Pinpoint the cell where the given text exists, returning its [X, Y] midpoint coordinate. 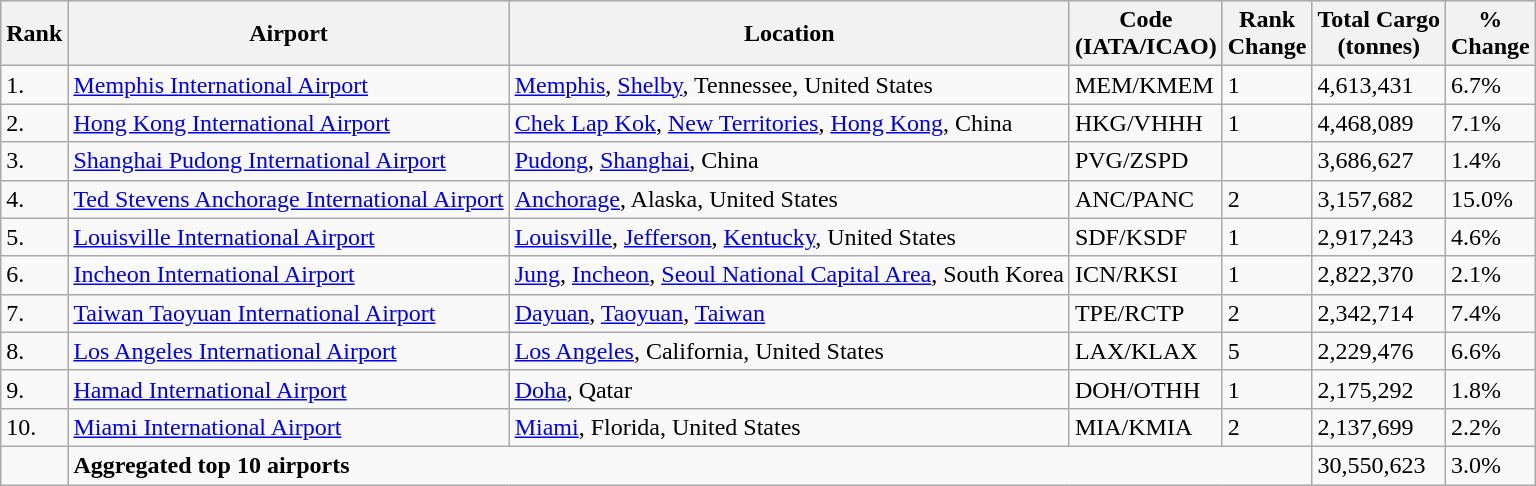
Airport [288, 34]
7.4% [1491, 313]
3,157,682 [1379, 199]
3. [34, 161]
Los Angeles International Airport [288, 351]
Aggregated top 10 airports [690, 465]
2,175,292 [1379, 389]
Jung, Incheon, Seoul National Capital Area, South Korea [789, 275]
2,822,370 [1379, 275]
1.4% [1491, 161]
5 [1267, 351]
%Change [1491, 34]
4.6% [1491, 237]
Los Angeles, California, United States [789, 351]
Dayuan, Taoyuan, Taiwan [789, 313]
Louisville International Airport [288, 237]
3,686,627 [1379, 161]
SDF/KSDF [1146, 237]
1. [34, 85]
Doha, Qatar [789, 389]
Hong Kong International Airport [288, 123]
2.1% [1491, 275]
LAX/KLAX [1146, 351]
4. [34, 199]
Chek Lap Kok, New Territories, Hong Kong, China [789, 123]
6.6% [1491, 351]
ANC/PANC [1146, 199]
2,917,243 [1379, 237]
Incheon International Airport [288, 275]
4,468,089 [1379, 123]
MIA/KMIA [1146, 427]
Memphis International Airport [288, 85]
10. [34, 427]
Shanghai Pudong International Airport [288, 161]
Anchorage, Alaska, United States [789, 199]
Hamad International Airport [288, 389]
1.8% [1491, 389]
HKG/VHHH [1146, 123]
RankChange [1267, 34]
3.0% [1491, 465]
Location [789, 34]
2. [34, 123]
Louisville, Jefferson, Kentucky, United States [789, 237]
2.2% [1491, 427]
Miami, Florida, United States [789, 427]
9. [34, 389]
TPE/RCTP [1146, 313]
6.7% [1491, 85]
Total Cargo(tonnes) [1379, 34]
Rank [34, 34]
7.1% [1491, 123]
2,137,699 [1379, 427]
DOH/OTHH [1146, 389]
MEM/KMEM [1146, 85]
Memphis, Shelby, Tennessee, United States [789, 85]
8. [34, 351]
Taiwan Taoyuan International Airport [288, 313]
ICN/RKSI [1146, 275]
2,229,476 [1379, 351]
7. [34, 313]
Ted Stevens Anchorage International Airport [288, 199]
Code(IATA/ICAO) [1146, 34]
Pudong, Shanghai, China [789, 161]
4,613,431 [1379, 85]
5. [34, 237]
6. [34, 275]
Miami International Airport [288, 427]
PVG/ZSPD [1146, 161]
15.0% [1491, 199]
30,550,623 [1379, 465]
2,342,714 [1379, 313]
